From the cell containing the given text, extract its center point as (X, Y) coordinate. 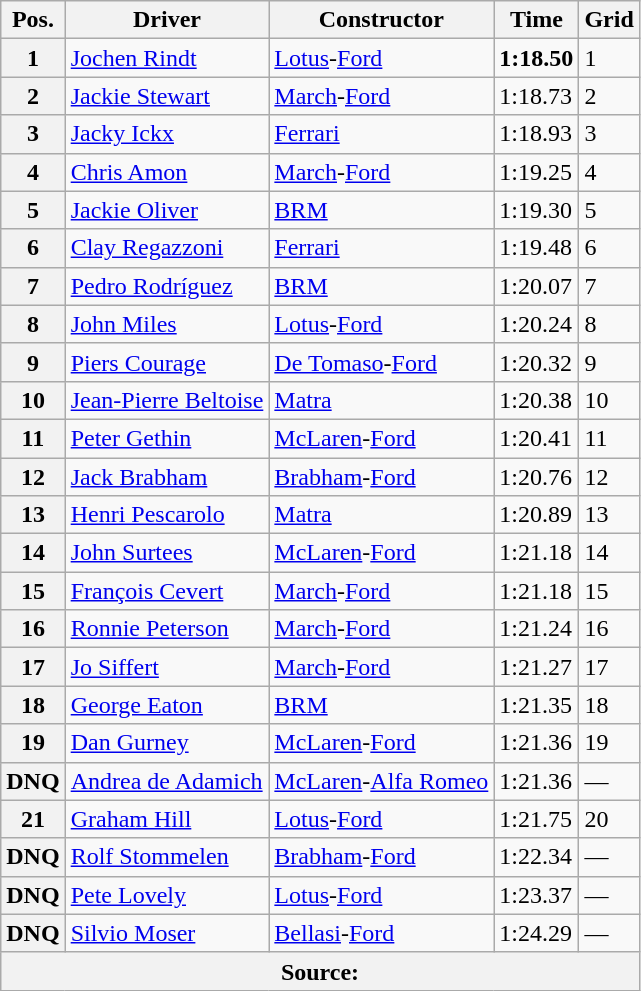
Chris Amon (167, 172)
1:22.34 (536, 857)
Grid (609, 20)
Piers Courage (167, 362)
1:19.30 (536, 210)
François Cevert (167, 591)
Time (536, 20)
1:20.38 (536, 400)
1:18.50 (536, 58)
1:20.89 (536, 515)
Jack Brabham (167, 477)
Pete Lovely (167, 895)
George Eaton (167, 705)
1:20.76 (536, 477)
Bellasi-Ford (382, 933)
Silvio Moser (167, 933)
Jo Siffert (167, 667)
1:21.24 (536, 629)
Jacky Ickx (167, 134)
Driver (167, 20)
1:19.48 (536, 248)
1:18.93 (536, 134)
1:21.35 (536, 705)
Clay Regazzoni (167, 248)
Pedro Rodríguez (167, 286)
Jochen Rindt (167, 58)
Source: (320, 971)
Pos. (33, 20)
1:19.25 (536, 172)
1:24.29 (536, 933)
1:20.24 (536, 324)
De Tomaso-Ford (382, 362)
1:23.37 (536, 895)
1:20.07 (536, 286)
1:18.73 (536, 96)
Graham Hill (167, 819)
Rolf Stommelen (167, 857)
1:21.27 (536, 667)
1:20.41 (536, 438)
Constructor (382, 20)
Dan Gurney (167, 743)
Andrea de Adamich (167, 781)
1:20.32 (536, 362)
Jackie Oliver (167, 210)
Henri Pescarolo (167, 515)
John Miles (167, 324)
21 (33, 819)
1:21.75 (536, 819)
McLaren-Alfa Romeo (382, 781)
Jackie Stewart (167, 96)
Ronnie Peterson (167, 629)
Jean-Pierre Beltoise (167, 400)
John Surtees (167, 553)
20 (609, 819)
Peter Gethin (167, 438)
